Search for the cell housing the specified text and yield its [x, y] center coordinate. 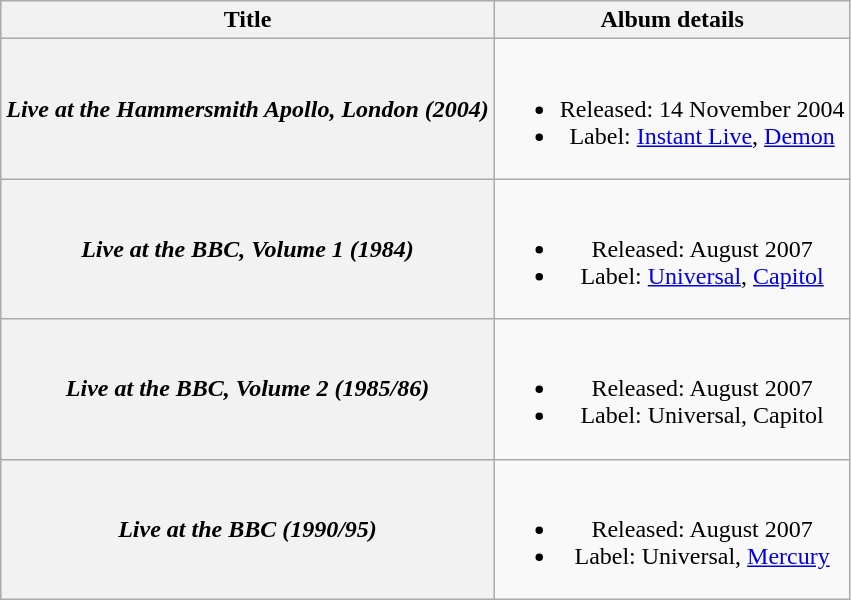
Live at the BBC (1990/95) [248, 529]
Released: 14 November 2004Label: Instant Live, Demon [672, 109]
Live at the Hammersmith Apollo, London (2004) [248, 109]
Title [248, 20]
Live at the BBC, Volume 1 (1984) [248, 249]
Live at the BBC, Volume 2 (1985/86) [248, 389]
Album details [672, 20]
Released: August 2007Label: Universal, Mercury [672, 529]
